Extract the (X, Y) coordinate from the center of the cell holding the provided text.  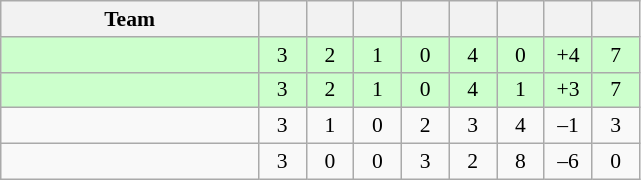
+3 (568, 90)
Team (130, 19)
–1 (568, 126)
+4 (568, 55)
–6 (568, 162)
8 (520, 162)
